Find where the given text appears and provide that cell's center as [X, Y] coordinate. 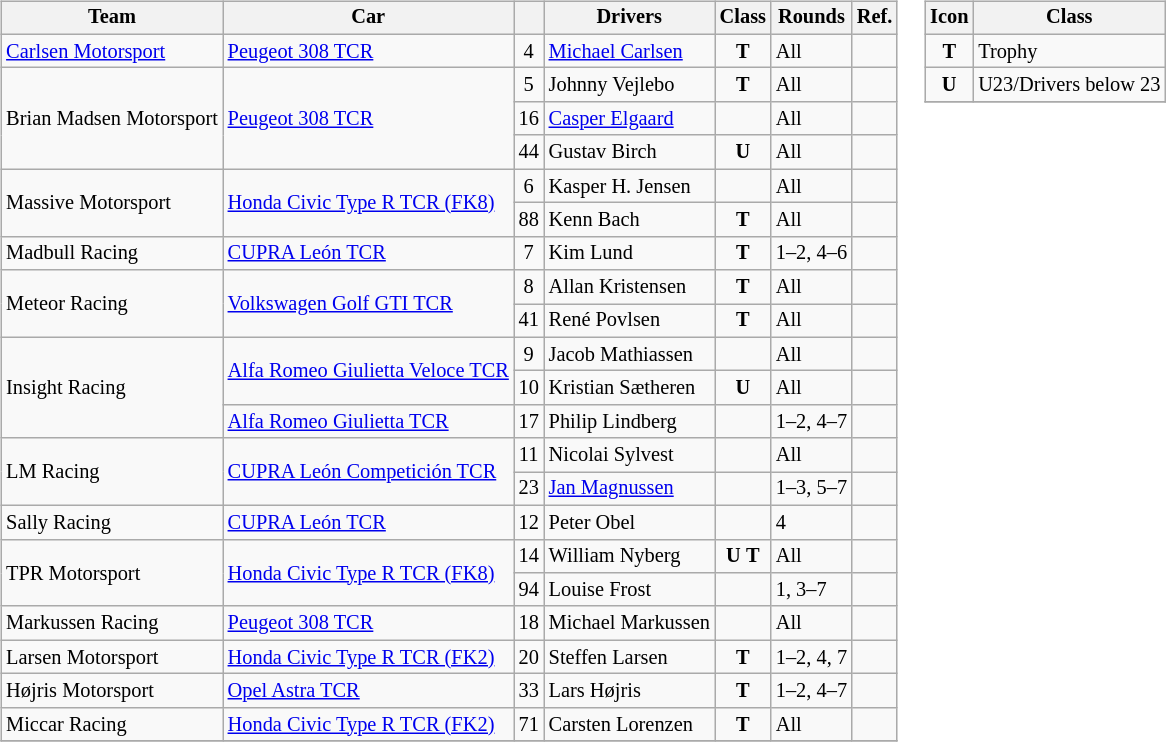
Meteor Racing [112, 304]
18 [529, 623]
Louise Frost [630, 590]
Peter Obel [630, 522]
88 [529, 220]
U T [743, 556]
41 [529, 321]
33 [529, 691]
1–3, 5–7 [812, 489]
Team [112, 18]
TPR Motorsport [112, 572]
71 [529, 724]
Gustav Birch [630, 152]
Kim Lund [630, 253]
14 [529, 556]
Kristian Sætheren [630, 388]
Massive Motorsport [112, 202]
Rounds [812, 18]
Michael Markussen [630, 623]
Johnny Vejlebo [630, 85]
5 [529, 85]
Volkswagen Golf GTI TCR [368, 304]
Michael Carlsen [630, 51]
9 [529, 354]
16 [529, 119]
11 [529, 455]
LM Racing [112, 472]
Madbull Racing [112, 253]
Ref. [874, 18]
Carlsen Motorsport [112, 51]
Insight Racing [112, 388]
Philip Lindberg [630, 422]
10 [529, 388]
1–2, 4–6 [812, 253]
Allan Kristensen [630, 287]
Alfa Romeo Giulietta TCR [368, 422]
René Povlsen [630, 321]
Jan Magnussen [630, 489]
Nicolai Sylvest [630, 455]
Lars Højris [630, 691]
8 [529, 287]
Opel Astra TCR [368, 691]
12 [529, 522]
17 [529, 422]
Alfa Romeo Giulietta Veloce TCR [368, 370]
44 [529, 152]
Car [368, 18]
20 [529, 657]
94 [529, 590]
Casper Elgaard [630, 119]
Kenn Bach [630, 220]
Brian Madsen Motorsport [112, 118]
William Nyberg [630, 556]
U23/Drivers below 23 [1069, 85]
Carsten Lorenzen [630, 724]
1, 3–7 [812, 590]
1–2, 4, 7 [812, 657]
Larsen Motorsport [112, 657]
CUPRA León Competición TCR [368, 472]
Steffen Larsen [630, 657]
Trophy [1069, 51]
Kasper H. Jensen [630, 186]
7 [529, 253]
Miccar Racing [112, 724]
Højris Motorsport [112, 691]
6 [529, 186]
Markussen Racing [112, 623]
23 [529, 489]
Sally Racing [112, 522]
Drivers [630, 18]
Icon [949, 18]
Jacob Mathiassen [630, 354]
